Pinpoint the cell where the given text exists, returning its [x, y] midpoint coordinate. 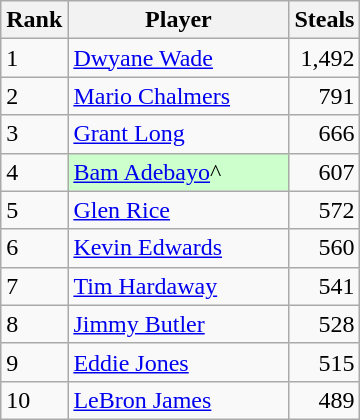
607 [324, 172]
528 [324, 324]
LeBron James [178, 400]
Player [178, 20]
541 [324, 286]
489 [324, 400]
5 [34, 210]
560 [324, 248]
572 [324, 210]
Grant Long [178, 134]
Kevin Edwards [178, 248]
3 [34, 134]
Rank [34, 20]
Dwyane Wade [178, 58]
4 [34, 172]
10 [34, 400]
1 [34, 58]
Glen Rice [178, 210]
791 [324, 96]
Mario Chalmers [178, 96]
2 [34, 96]
666 [324, 134]
Tim Hardaway [178, 286]
7 [34, 286]
9 [34, 362]
6 [34, 248]
Jimmy Butler [178, 324]
515 [324, 362]
8 [34, 324]
Bam Adebayo^ [178, 172]
Steals [324, 20]
1,492 [324, 58]
Eddie Jones [178, 362]
